Identify which cell holds the provided text, then report its (x, y) central coordinate. 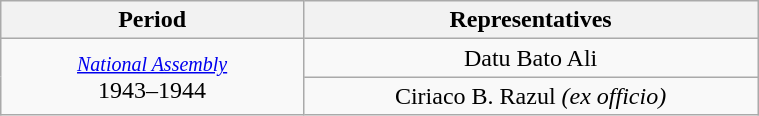
National Assembly1943–1944 (152, 77)
Ciriaco B. Razul (ex officio) (530, 96)
Representatives (530, 20)
Datu Bato Ali (530, 58)
Period (152, 20)
